Detect which cell encompasses the target text, then output its [x, y] center coordinate. 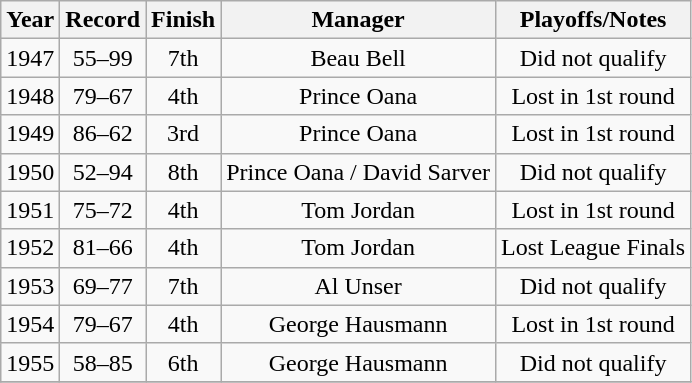
6th [184, 362]
Finish [184, 20]
1949 [30, 134]
1950 [30, 172]
1951 [30, 210]
Lost League Finals [594, 248]
55–99 [103, 58]
Prince Oana / David Sarver [358, 172]
1947 [30, 58]
Year [30, 20]
Beau Bell [358, 58]
52–94 [103, 172]
1953 [30, 286]
1955 [30, 362]
Playoffs/Notes [594, 20]
81–66 [103, 248]
Manager [358, 20]
3rd [184, 134]
86–62 [103, 134]
1954 [30, 324]
1948 [30, 96]
75–72 [103, 210]
Al Unser [358, 286]
69–77 [103, 286]
1952 [30, 248]
8th [184, 172]
58–85 [103, 362]
Record [103, 20]
